Return (X, Y) of the center of cell containing provided text 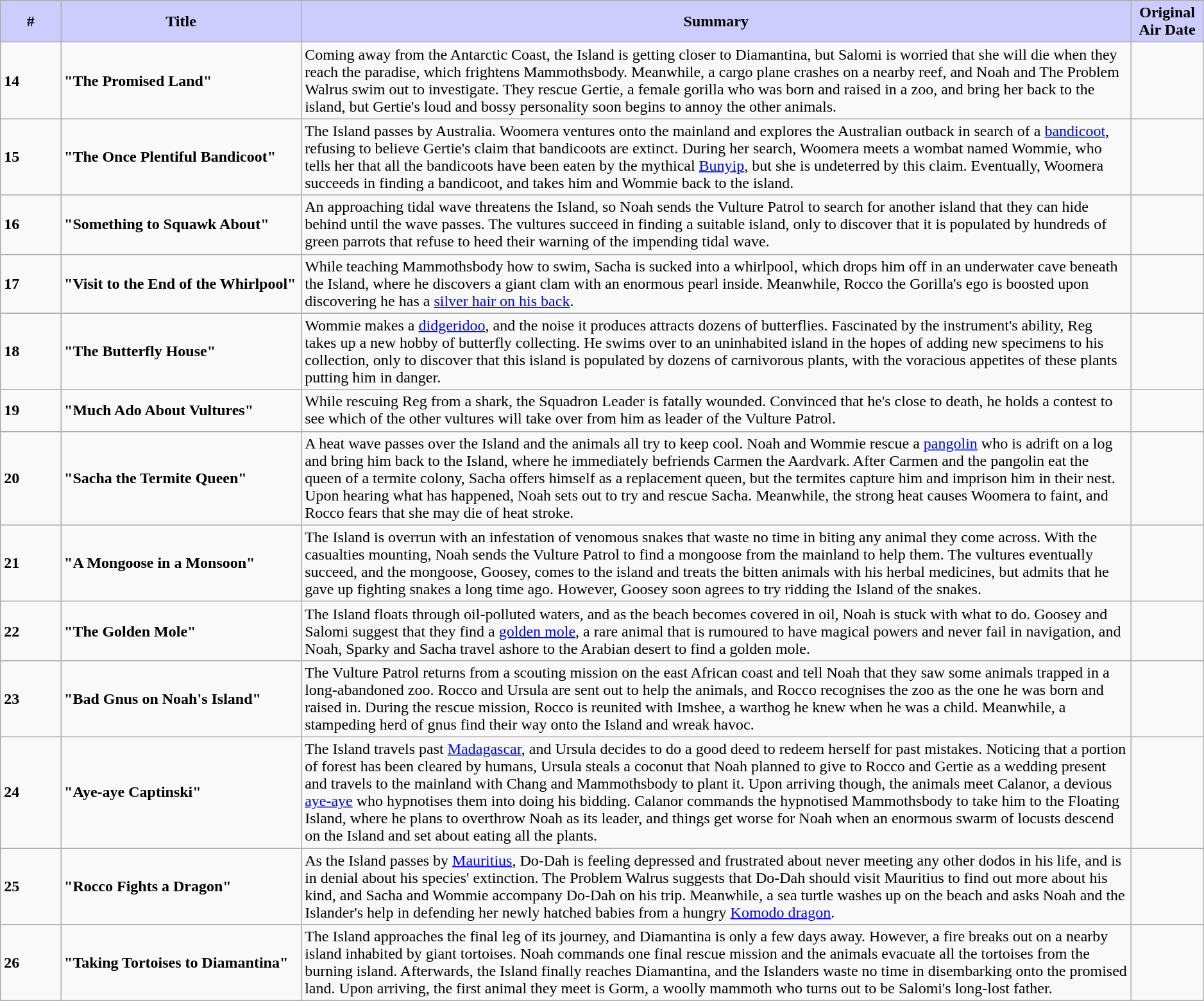
23 (31, 698)
21 (31, 563)
24 (31, 792)
Title (181, 22)
"Rocco Fights a Dragon" (181, 887)
"Much Ado About Vultures" (181, 411)
Summary (716, 22)
"Bad Gnus on Noah's Island" (181, 698)
Original Air Date (1167, 22)
"Aye-aye Captinski" (181, 792)
20 (31, 478)
14 (31, 81)
18 (31, 352)
25 (31, 887)
"Something to Squawk About" (181, 225)
"Sacha the Termite Queen" (181, 478)
"The Golden Mole" (181, 631)
"Visit to the End of the Whirlpool" (181, 284)
22 (31, 631)
15 (31, 157)
26 (31, 963)
# (31, 22)
"The Promised Land" (181, 81)
19 (31, 411)
16 (31, 225)
"Taking Tortoises to Diamantina" (181, 963)
17 (31, 284)
"The Once Plentiful Bandicoot" (181, 157)
"A Mongoose in a Monsoon" (181, 563)
"The Butterfly House" (181, 352)
